Search for the cell housing the specified text and yield its [x, y] center coordinate. 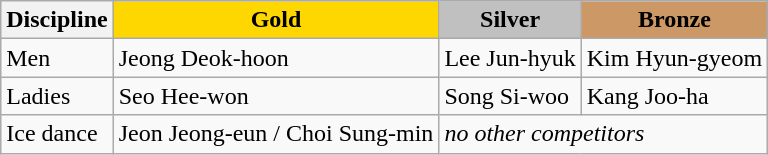
Jeong Deok-hoon [276, 58]
Bronze [674, 20]
Seo Hee-won [276, 96]
Gold [276, 20]
Kang Joo-ha [674, 96]
Ice dance [57, 134]
Lee Jun-hyuk [510, 58]
Ladies [57, 96]
Jeon Jeong-eun / Choi Sung-min [276, 134]
no other competitors [604, 134]
Silver [510, 20]
Song Si-woo [510, 96]
Men [57, 58]
Discipline [57, 20]
Kim Hyun-gyeom [674, 58]
